Return the [x, y] coordinate for the center point of the cell that contains the specified text.  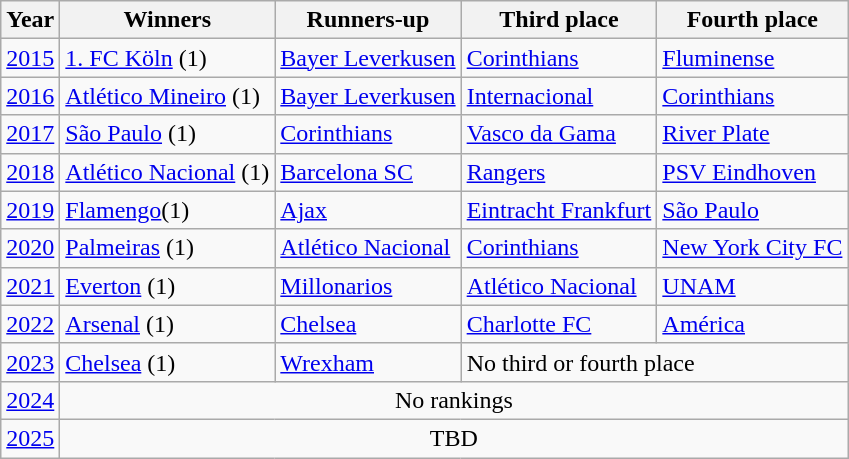
2015 [30, 58]
Rangers [559, 172]
New York City FC [752, 248]
Vasco da Gama [559, 134]
Third place [559, 20]
Chelsea [368, 324]
River Plate [752, 134]
2021 [30, 286]
Eintracht Frankfurt [559, 210]
TBD [454, 438]
São Paulo [752, 210]
Atlético Mineiro (1) [168, 96]
Chelsea (1) [168, 362]
No rankings [454, 400]
Winners [168, 20]
PSV Eindhoven [752, 172]
América [752, 324]
2023 [30, 362]
2019 [30, 210]
Atlético Nacional (1) [168, 172]
2025 [30, 438]
Charlotte FC [559, 324]
São Paulo (1) [168, 134]
1. FC Köln (1) [168, 58]
Everton (1) [168, 286]
Flamengo(1) [168, 210]
Internacional [559, 96]
Runners-up [368, 20]
Year [30, 20]
2017 [30, 134]
UNAM [752, 286]
Fourth place [752, 20]
No third or fourth place [654, 362]
Arsenal (1) [168, 324]
Barcelona SC [368, 172]
2018 [30, 172]
Palmeiras (1) [168, 248]
2024 [30, 400]
Wrexham [368, 362]
Ajax [368, 210]
2020 [30, 248]
Millonarios [368, 286]
2022 [30, 324]
Fluminense [752, 58]
2016 [30, 96]
